Scan for the cell matching the given text and deliver its (x, y) coordinate at center. 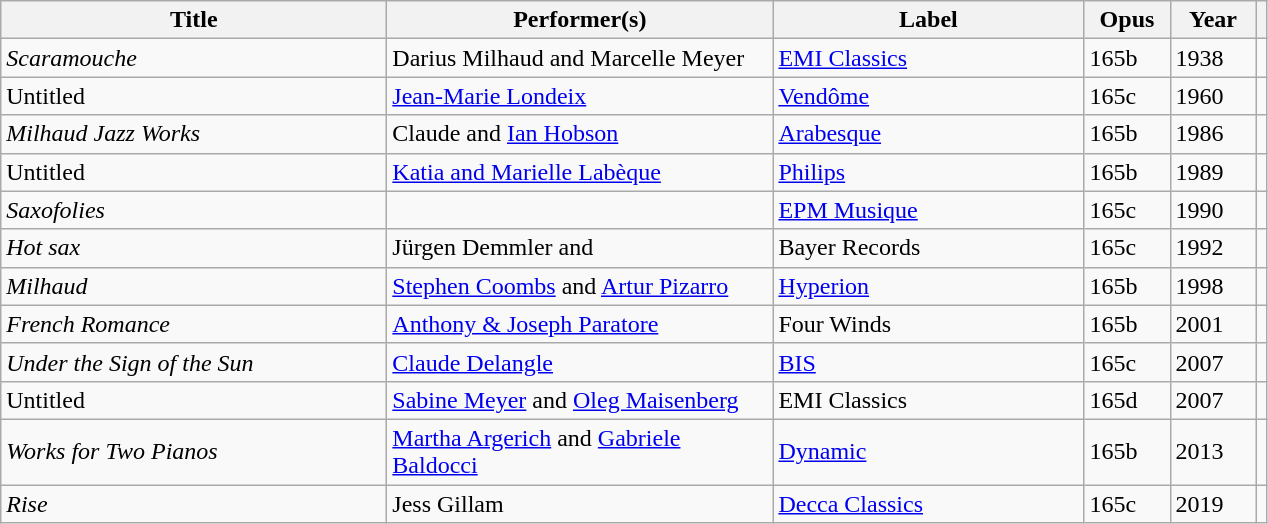
1960 (1213, 96)
Saxofolies (194, 210)
Darius Milhaud and Marcelle Meyer (580, 58)
Bayer Records (928, 248)
Title (194, 20)
Milhaud Jazz Works (194, 134)
Hot sax (194, 248)
Claude Delangle (580, 362)
1990 (1213, 210)
EPM Musique (928, 210)
Works for Two Pianos (194, 452)
Arabesque (928, 134)
1989 (1213, 172)
1986 (1213, 134)
1992 (1213, 248)
Hyperion (928, 286)
Performer(s) (580, 20)
Jess Gillam (580, 503)
Year (1213, 20)
Milhaud (194, 286)
2001 (1213, 324)
Opus (1127, 20)
1998 (1213, 286)
Martha Argerich and Gabriele Baldocci (580, 452)
Dynamic (928, 452)
2013 (1213, 452)
165d (1127, 400)
Katia and Marielle Labèque (580, 172)
Jean-Marie Londeix (580, 96)
Under the Sign of the Sun (194, 362)
Vendôme (928, 96)
Rise (194, 503)
Anthony & Joseph Paratore (580, 324)
Stephen Coombs and Artur Pizarro (580, 286)
Four Winds (928, 324)
Decca Classics (928, 503)
1938 (1213, 58)
Jürgen Demmler and (580, 248)
Label (928, 20)
Sabine Meyer and Oleg Maisenberg (580, 400)
Scaramouche (194, 58)
2019 (1213, 503)
Philips (928, 172)
Claude and Ian Hobson (580, 134)
French Romance (194, 324)
BIS (928, 362)
